Determine the (x, y) coordinate at the center of the cell enclosing the given text.  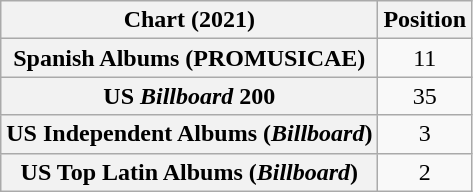
US Independent Albums (Billboard) (190, 134)
Chart (2021) (190, 20)
US Top Latin Albums (Billboard) (190, 172)
35 (425, 96)
Spanish Albums (PROMUSICAE) (190, 58)
11 (425, 58)
US Billboard 200 (190, 96)
2 (425, 172)
Position (425, 20)
3 (425, 134)
